Return the [X, Y] coordinate for the center point of the cell that contains the specified text.  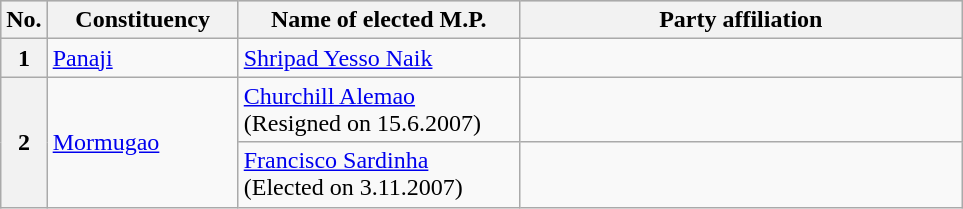
Shripad Yesso Naik [378, 58]
Constituency [142, 20]
1 [24, 58]
Churchill Alemao(Resigned on 15.6.2007) [378, 110]
Party affiliation [740, 20]
No. [24, 20]
2 [24, 142]
Name of elected M.P. [378, 20]
Panaji [142, 58]
Francisco Sardinha(Elected on 3.11.2007) [378, 174]
Mormugao [142, 142]
